Provide the (x, y) coordinate of the cell's center where the given text is located.  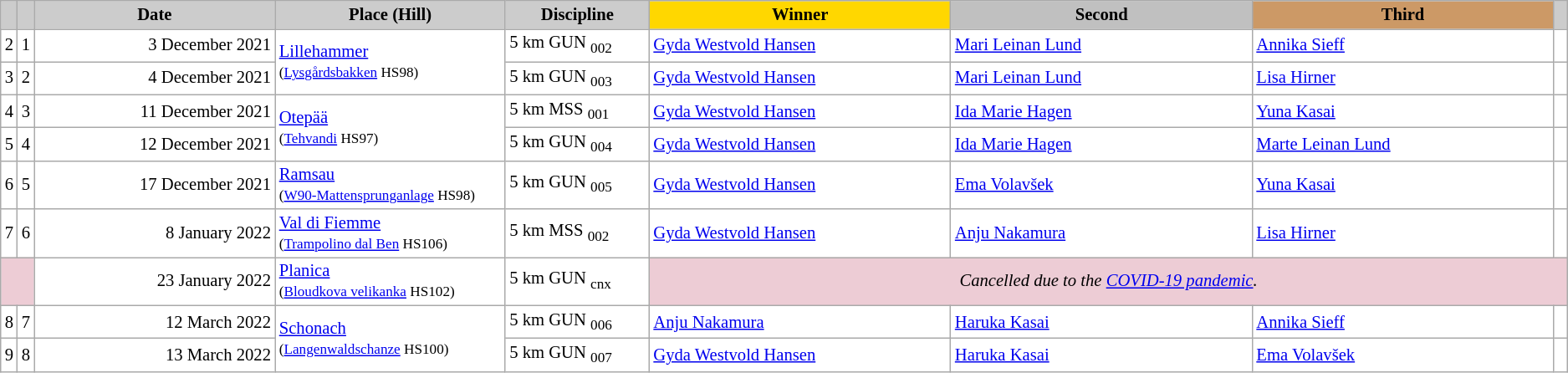
Discipline (577, 14)
5 km MSS 001 (577, 110)
12 March 2022 (155, 321)
17 December 2021 (155, 185)
Third (1402, 14)
Ramsau(W90-Mattensprunganlage HS98) (391, 185)
9 (9, 355)
Val di Fiemme(Trampolino dal Ben HS106) (391, 233)
Planica(Bloudkova velikanka HS102) (391, 281)
5 km GUN 005 (577, 185)
5 km GUN 007 (577, 355)
1 (26, 45)
12 December 2021 (155, 144)
5 km GUN 002 (577, 45)
Place (Hill) (391, 14)
Cancelled due to the COVID-19 pandemic. (1108, 281)
13 March 2022 (155, 355)
Lillehammer(Lysgårdsbakken HS98) (391, 62)
11 December 2021 (155, 110)
4 December 2021 (155, 79)
5 km MSS 002 (577, 233)
Marte Leinan Lund (1402, 144)
Second (1101, 14)
8 January 2022 (155, 233)
Winner (799, 14)
Date (155, 14)
3 December 2021 (155, 45)
5 km GUN 004 (577, 144)
5 km GUN 003 (577, 79)
5 km GUN 006 (577, 321)
23 January 2022 (155, 281)
5 km GUN cnx (577, 281)
Schonach(Langenwaldschanze HS100) (391, 338)
Otepää(Tehvandi HS97) (391, 127)
